For the text-containing cell, return its midpoint in (x, y) coordinate format. 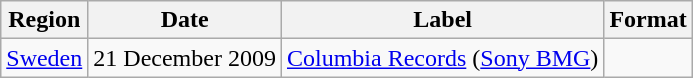
Date (185, 20)
Label (442, 20)
Region (44, 20)
Columbia Records (Sony BMG) (442, 58)
Sweden (44, 58)
Format (648, 20)
21 December 2009 (185, 58)
